Identify which cell holds the provided text, then report its [X, Y] central coordinate. 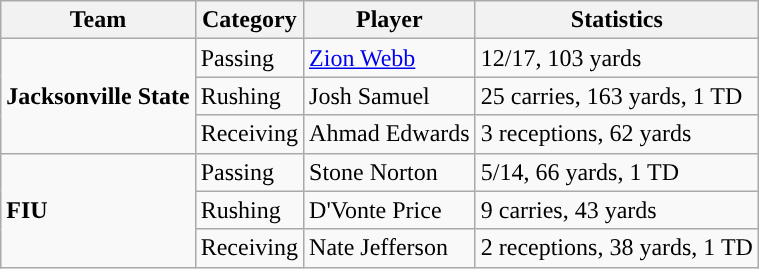
12/17, 103 yards [616, 58]
Statistics [616, 20]
9 carries, 43 yards [616, 210]
Ahmad Edwards [390, 134]
Team [98, 20]
FIU [98, 210]
3 receptions, 62 yards [616, 134]
25 carries, 163 yards, 1 TD [616, 96]
2 receptions, 38 yards, 1 TD [616, 248]
5/14, 66 yards, 1 TD [616, 172]
Stone Norton [390, 172]
Nate Jefferson [390, 248]
Jacksonville State [98, 96]
Player [390, 20]
Category [249, 20]
Josh Samuel [390, 96]
D'Vonte Price [390, 210]
Zion Webb [390, 58]
